Detect which cell encompasses the target text, then output its [X, Y] center coordinate. 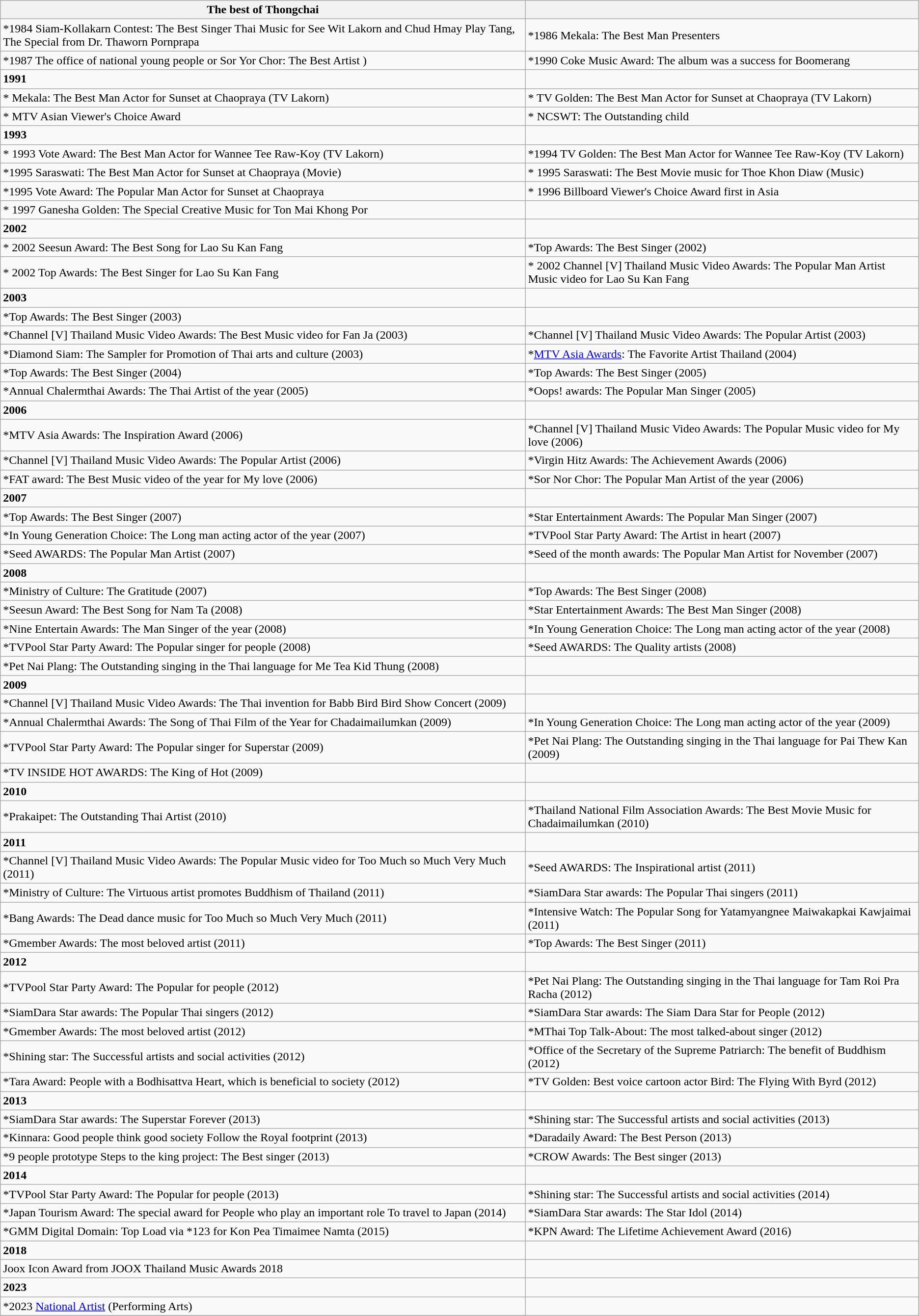
2003 [263, 298]
The best of Thongchai [263, 10]
2023 [263, 1288]
*Channel [V] Thailand Music Video Awards: The Popular Music video for My love (2006) [722, 435]
*2023 National Artist (Performing Arts) [263, 1306]
*Channel [V] Thailand Music Video Awards: The Thai invention for Babb Bird Bird Show Concert (2009) [263, 703]
*Annual Chalermthai Awards: The Song of Thai Film of the Year for Chadaimailumkan (2009) [263, 722]
*TVPool Star Party Award: The Popular singer for Superstar (2009) [263, 747]
*In Young Generation Choice: The Long man acting actor of the year (2009) [722, 722]
*Sor Nor Chor: The Popular Man Artist of the year (2006) [722, 479]
* 2002 Seesun Award: The Best Song for Lao Su Kan Fang [263, 247]
2014 [263, 1175]
*TVPool Star Party Award: The Artist in heart (2007) [722, 535]
*Gmember Awards: The most beloved artist (2011) [263, 943]
*1984 Siam-Kollakarn Contest: The Best Singer Thai Music for See Wit Lakorn and Chud Hmay Play Tang, The Special from Dr. Thaworn Pornprapa [263, 35]
*Thailand National Film Association Awards: The Best Movie Music for Chadaimailumkan (2010) [722, 817]
*MThai Top Talk-About: The most talked-about singer (2012) [722, 1031]
*Kinnara: Good people think good society Follow the Royal footprint (2013) [263, 1138]
*Ministry of Culture: The Gratitude (2007) [263, 591]
*Channel [V] Thailand Music Video Awards: The Popular Artist (2006) [263, 460]
*1990 Coke Music Award: The album was a success for Boomerang [722, 60]
*1986 Mekala: The Best Man Presenters [722, 35]
2013 [263, 1101]
*CROW Awards: The Best singer (2013) [722, 1156]
*Shining star: The Successful artists and social activities (2013) [722, 1119]
*FAT award: The Best Music video of the year for My love (2006) [263, 479]
2009 [263, 685]
*Prakaipet: The Outstanding Thai Artist (2010) [263, 817]
* 1995 Saraswati: The Best Movie music for Thoe Khon Diaw (Music) [722, 172]
*Top Awards: The Best Singer (2003) [263, 317]
2011 [263, 842]
2006 [263, 410]
*Seed AWARDS: The Inspirational artist (2011) [722, 867]
*Channel [V] Thailand Music Video Awards: The Popular Artist (2003) [722, 335]
*Top Awards: The Best Singer (2002) [722, 247]
*Virgin Hitz Awards: The Achievement Awards (2006) [722, 460]
*Bang Awards: The Dead dance music for Too Much so Much Very Much (2011) [263, 918]
*Oops! awards: The Popular Man Singer (2005) [722, 391]
*Intensive Watch: The Popular Song for Yatamyangnee Maiwakapkai Kawjaimai (2011) [722, 918]
*9 people prototype Steps to the king project: The Best singer (2013) [263, 1156]
* Mekala: The Best Man Actor for Sunset at Chaopraya (TV Lakorn) [263, 98]
2012 [263, 962]
*TV Golden: Best voice cartoon actor Bird: The Flying With Byrd (2012) [722, 1082]
*Star Entertainment Awards: The Popular Man Singer (2007) [722, 516]
*MTV Asia Awards: The Inspiration Award (2006) [263, 435]
*Diamond Siam: The Sampler for Promotion of Thai arts and culture (2003) [263, 354]
*Tara Award: People with a Bodhisattva Heart, which is beneficial to society (2012) [263, 1082]
* 2002 Top Awards: The Best Singer for Lao Su Kan Fang [263, 273]
*KPN Award: The Lifetime Achievement Award (2016) [722, 1231]
*Shining star: The Successful artists and social activities (2012) [263, 1056]
*TVPool Star Party Award: The Popular for people (2012) [263, 988]
*1987 The office of national young people or Sor Yor Chor: The Best Artist ) [263, 60]
*Shining star: The Successful artists and social activities (2014) [722, 1194]
*TV INSIDE HOT AWARDS: The King of Hot (2009) [263, 773]
*Nine Entertain Awards: The Man Singer of the year (2008) [263, 629]
*SiamDara Star awards: The Superstar Forever (2013) [263, 1119]
*Star Entertainment Awards: The Best Man Singer (2008) [722, 610]
1991 [263, 79]
*1995 Vote Award: The Popular Man Actor for Sunset at Chaopraya [263, 191]
*Channel [V] Thailand Music Video Awards: The Popular Music video for Too Much so Much Very Much (2011) [263, 867]
*Seed of the month awards: The Popular Man Artist for November (2007) [722, 554]
* NCSWT: The Outstanding child [722, 116]
*1994 TV Golden: The Best Man Actor for Wannee Tee Raw-Koy (TV Lakorn) [722, 154]
*Gmember Awards: The most beloved artist (2012) [263, 1031]
*Pet Nai Plang: The Outstanding singing in the Thai language for Tam Roi Pra Racha (2012) [722, 988]
*SiamDara Star awards: The Siam Dara Star for People (2012) [722, 1013]
* TV Golden: The Best Man Actor for Sunset at Chaopraya (TV Lakorn) [722, 98]
*Seed AWARDS: The Popular Man Artist (2007) [263, 554]
*In Young Generation Choice: The Long man acting actor of the year (2008) [722, 629]
*Top Awards: The Best Singer (2008) [722, 591]
*Seed AWARDS: The Quality artists (2008) [722, 647]
*TVPool Star Party Award: The Popular singer for people (2008) [263, 647]
Joox Icon Award from JOOX Thailand Music Awards 2018 [263, 1269]
* 1996 Billboard Viewer's Choice Award first in Asia [722, 191]
* 1997 Ganesha Golden: The Special Creative Music for Ton Mai Khong Por [263, 210]
1993 [263, 135]
*Annual Chalermthai Awards: The Thai Artist of the year (2005) [263, 391]
2018 [263, 1250]
*SiamDara Star awards: The Star Idol (2014) [722, 1212]
2007 [263, 498]
*TVPool Star Party Award: The Popular for people (2013) [263, 1194]
* 2002 Channel [V] Thailand Music Video Awards: The Popular Man Artist Music video for Lao Su Kan Fang [722, 273]
*Channel [V] Thailand Music Video Awards: The Best Music video for Fan Ja (2003) [263, 335]
*Top Awards: The Best Singer (2004) [263, 373]
*Seesun Award: The Best Song for Nam Ta (2008) [263, 610]
*In Young Generation Choice: The Long man acting actor of the year (2007) [263, 535]
2002 [263, 228]
*Top Awards: The Best Singer (2011) [722, 943]
2008 [263, 573]
*Ministry of Culture: The Virtuous artist promotes Buddhism of Thailand (2011) [263, 892]
*Top Awards: The Best Singer (2007) [263, 516]
*Pet Nai Plang: The Outstanding singing in the Thai language for Pai Thew Kan (2009) [722, 747]
*Pet Nai Plang: The Outstanding singing in the Thai language for Me Tea Kid Thung (2008) [263, 666]
*Japan Tourism Award: The special award for People who play an important role To travel to Japan (2014) [263, 1212]
*SiamDara Star awards: The Popular Thai singers (2011) [722, 892]
* MTV Asian Viewer's Choice Award [263, 116]
*Daradaily Award: The Best Person (2013) [722, 1138]
* 1993 Vote Award: The Best Man Actor for Wannee Tee Raw-Koy (TV Lakorn) [263, 154]
*Top Awards: The Best Singer (2005) [722, 373]
*MTV Asia Awards: The Favorite Artist Thailand (2004) [722, 354]
*GMM Digital Domain: Top Load via *123 for Kon Pea Timaimee Namta (2015) [263, 1231]
2010 [263, 791]
*SiamDara Star awards: The Popular Thai singers (2012) [263, 1013]
*Office of the Secretary of the Supreme Patriarch: The benefit of Buddhism (2012) [722, 1056]
*1995 Saraswati: The Best Man Actor for Sunset at Chaopraya (Movie) [263, 172]
